Return the (x, y) coordinate for the center point of the cell that contains the specified text.  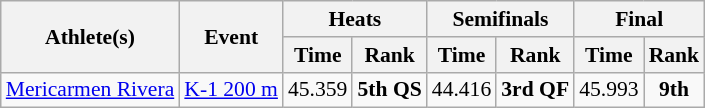
Athlete(s) (90, 36)
Heats (355, 19)
Semifinals (500, 19)
3rd QF (535, 90)
K-1 200 m (231, 90)
5th QS (389, 90)
Final (639, 19)
45.993 (608, 90)
44.416 (462, 90)
Event (231, 36)
45.359 (318, 90)
9th (674, 90)
Mericarmen Rivera (90, 90)
